Identify which cell holds the provided text, then report its [X, Y] central coordinate. 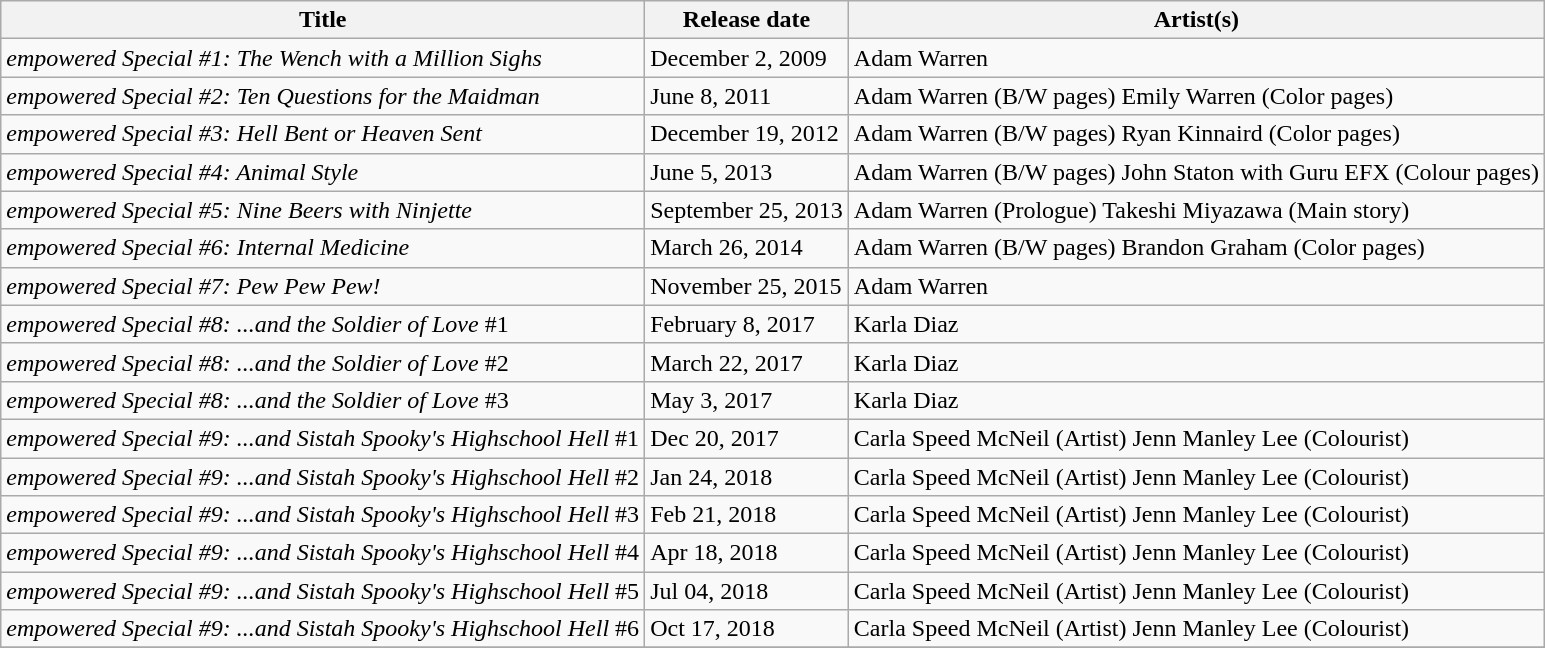
June 8, 2011 [747, 96]
Feb 21, 2018 [747, 515]
empowered Special #7: Pew Pew Pew! [323, 286]
Artist(s) [1196, 20]
empowered Special #6: Internal Medicine [323, 248]
empowered Special #9: ...and Sistah Spooky's Highschool Hell #6 [323, 629]
September 25, 2013 [747, 210]
empowered Special #9: ...and Sistah Spooky's Highschool Hell #4 [323, 553]
March 26, 2014 [747, 248]
Dec 20, 2017 [747, 438]
Jan 24, 2018 [747, 477]
November 25, 2015 [747, 286]
empowered Special #8: ...and the Soldier of Love #2 [323, 362]
empowered Special #9: ...and Sistah Spooky's Highschool Hell #2 [323, 477]
Jul 04, 2018 [747, 591]
February 8, 2017 [747, 324]
empowered Special #9: ...and Sistah Spooky's Highschool Hell #3 [323, 515]
June 5, 2013 [747, 172]
Adam Warren (B/W pages) Brandon Graham (Color pages) [1196, 248]
empowered Special #9: ...and Sistah Spooky's Highschool Hell #5 [323, 591]
empowered Special #8: ...and the Soldier of Love #3 [323, 400]
empowered Special #2: Ten Questions for the Maidman [323, 96]
empowered Special #8: ...and the Soldier of Love #1 [323, 324]
empowered Special #3: Hell Bent or Heaven Sent [323, 134]
Adam Warren (Prologue) Takeshi Miyazawa (Main story) [1196, 210]
empowered Special #5: Nine Beers with Ninjette [323, 210]
empowered Special #4: Animal Style [323, 172]
Adam Warren (B/W pages) John Staton with Guru EFX (Colour pages) [1196, 172]
December 19, 2012 [747, 134]
Title [323, 20]
Adam Warren (B/W pages) Emily Warren (Color pages) [1196, 96]
Adam Warren (B/W pages) Ryan Kinnaird (Color pages) [1196, 134]
Release date [747, 20]
May 3, 2017 [747, 400]
Oct 17, 2018 [747, 629]
empowered Special #9: ...and Sistah Spooky's Highschool Hell #1 [323, 438]
March 22, 2017 [747, 362]
empowered Special #1: The Wench with a Million Sighs [323, 58]
Apr 18, 2018 [747, 553]
December 2, 2009 [747, 58]
